Return (x, y) of the center of cell containing provided text 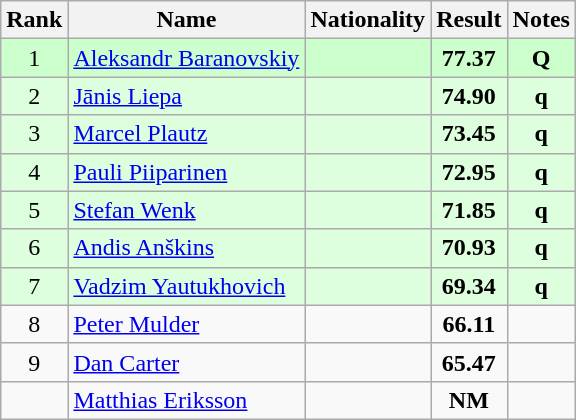
Rank (34, 20)
Result (469, 20)
Jānis Liepa (186, 96)
Matthias Eriksson (186, 400)
Stefan Wenk (186, 210)
Peter Mulder (186, 324)
69.34 (469, 286)
72.95 (469, 172)
Dan Carter (186, 362)
5 (34, 210)
Q (541, 58)
1 (34, 58)
4 (34, 172)
71.85 (469, 210)
70.93 (469, 248)
Andis Anškins (186, 248)
66.11 (469, 324)
7 (34, 286)
Aleksandr Baranovskiy (186, 58)
Pauli Piiparinen (186, 172)
Name (186, 20)
8 (34, 324)
Marcel Plautz (186, 134)
NM (469, 400)
6 (34, 248)
Notes (541, 20)
Nationality (368, 20)
73.45 (469, 134)
2 (34, 96)
9 (34, 362)
74.90 (469, 96)
77.37 (469, 58)
Vadzim Yautukhovich (186, 286)
3 (34, 134)
65.47 (469, 362)
